Detect which cell encompasses the target text, then output its (X, Y) center coordinate. 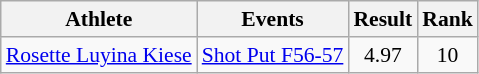
Shot Put F56-57 (273, 55)
Result (382, 19)
4.97 (382, 55)
Rank (448, 19)
Athlete (99, 19)
Rosette Luyina Kiese (99, 55)
10 (448, 55)
Events (273, 19)
